Detect which cell encompasses the target text, then output its [x, y] center coordinate. 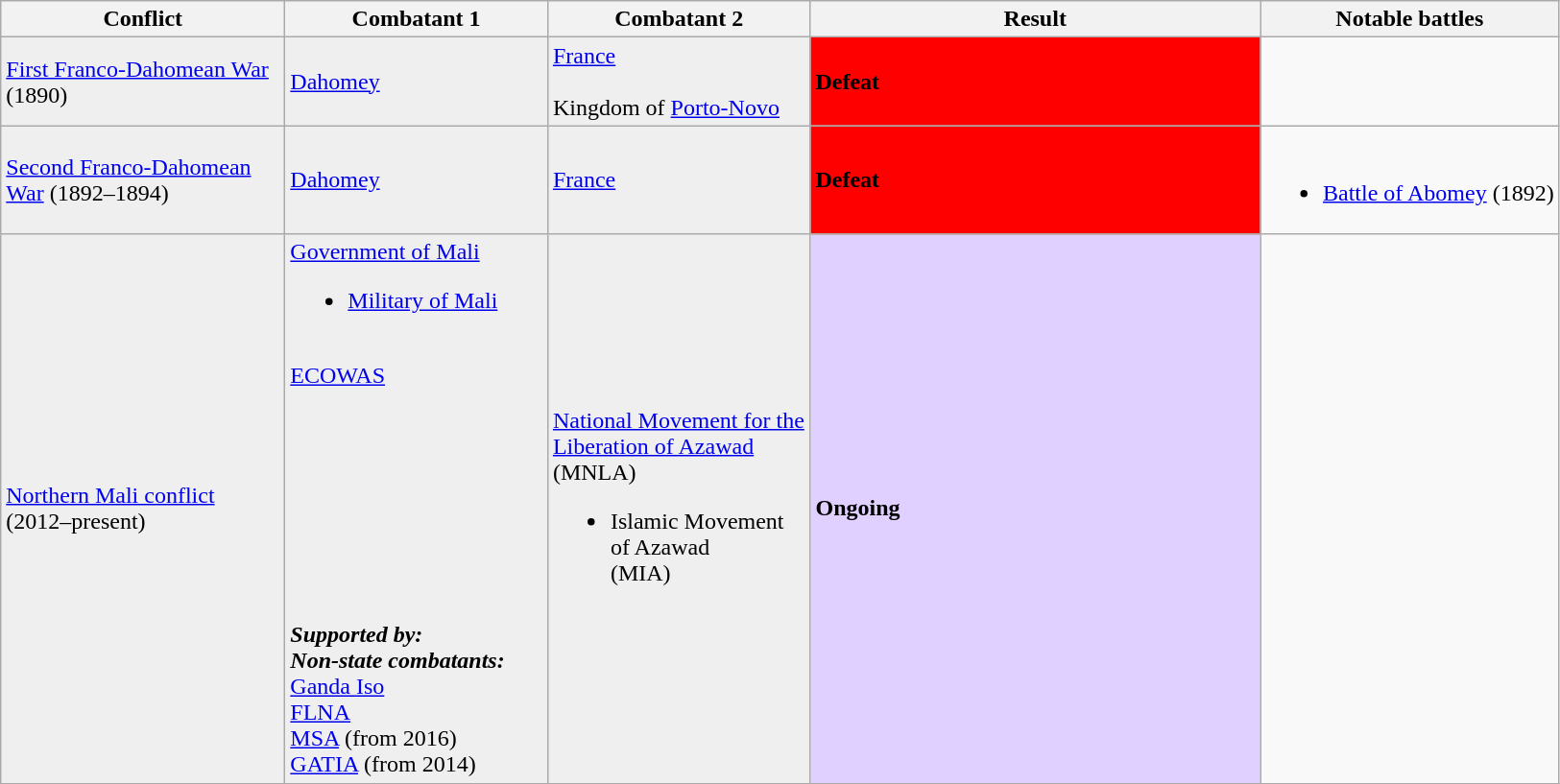
Northern Mali conflict (2012–present) [143, 509]
Ongoing [1035, 509]
Government of MaliMilitary of MaliECOWAS Supported by: Non-state combatants: Ganda Iso FLNA MSA (from 2016) GATIA (from 2014) [417, 509]
First Franco-Dahomean War (1890) [143, 82]
Second Franco-Dahomean War (1892–1894) [143, 180]
FranceKingdom of Porto-Novo [679, 82]
France [679, 180]
Combatant 1 [417, 19]
Result [1035, 19]
Battle of Abomey (1892) [1409, 180]
National Movement for the Liberation of Azawad(MNLA)Islamic Movement of Azawad(MIA) [679, 509]
Combatant 2 [679, 19]
Notable battles [1409, 19]
Conflict [143, 19]
